For the text-containing cell, return its midpoint in (x, y) coordinate format. 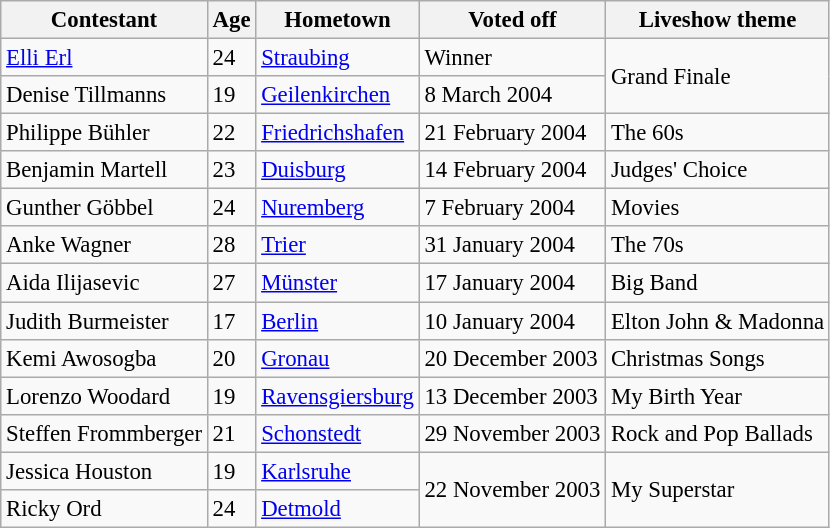
Steffen Frommberger (104, 433)
Detmold (338, 509)
Münster (338, 283)
14 February 2004 (512, 170)
My Superstar (718, 490)
13 December 2003 (512, 396)
Trier (338, 245)
My Birth Year (718, 396)
Winner (512, 58)
7 February 2004 (512, 208)
Gunther Göbbel (104, 208)
Anke Wagner (104, 245)
Age (232, 20)
31 January 2004 (512, 245)
Kemi Awosogba (104, 358)
Aida Ilijasevic (104, 283)
17 (232, 321)
8 March 2004 (512, 95)
Elli Erl (104, 58)
29 November 2003 (512, 433)
Gronau (338, 358)
Berlin (338, 321)
22 November 2003 (512, 490)
Straubing (338, 58)
Geilenkirchen (338, 95)
Ricky Ord (104, 509)
Schonstedt (338, 433)
Judith Burmeister (104, 321)
22 (232, 133)
20 (232, 358)
Liveshow theme (718, 20)
Grand Finale (718, 76)
Duisburg (338, 170)
28 (232, 245)
23 (232, 170)
Denise Tillmanns (104, 95)
Rock and Pop Ballads (718, 433)
21 February 2004 (512, 133)
Benjamin Martell (104, 170)
27 (232, 283)
10 January 2004 (512, 321)
Ravensgiersburg (338, 396)
Hometown (338, 20)
Lorenzo Woodard (104, 396)
Voted off (512, 20)
Karlsruhe (338, 471)
Jessica Houston (104, 471)
The 70s (718, 245)
Nuremberg (338, 208)
Movies (718, 208)
Big Band (718, 283)
Friedrichshafen (338, 133)
Philippe Bühler (104, 133)
20 December 2003 (512, 358)
Christmas Songs (718, 358)
Elton John & Madonna (718, 321)
The 60s (718, 133)
Contestant (104, 20)
Judges' Choice (718, 170)
17 January 2004 (512, 283)
21 (232, 433)
